Return (x, y) of the center of cell containing provided text 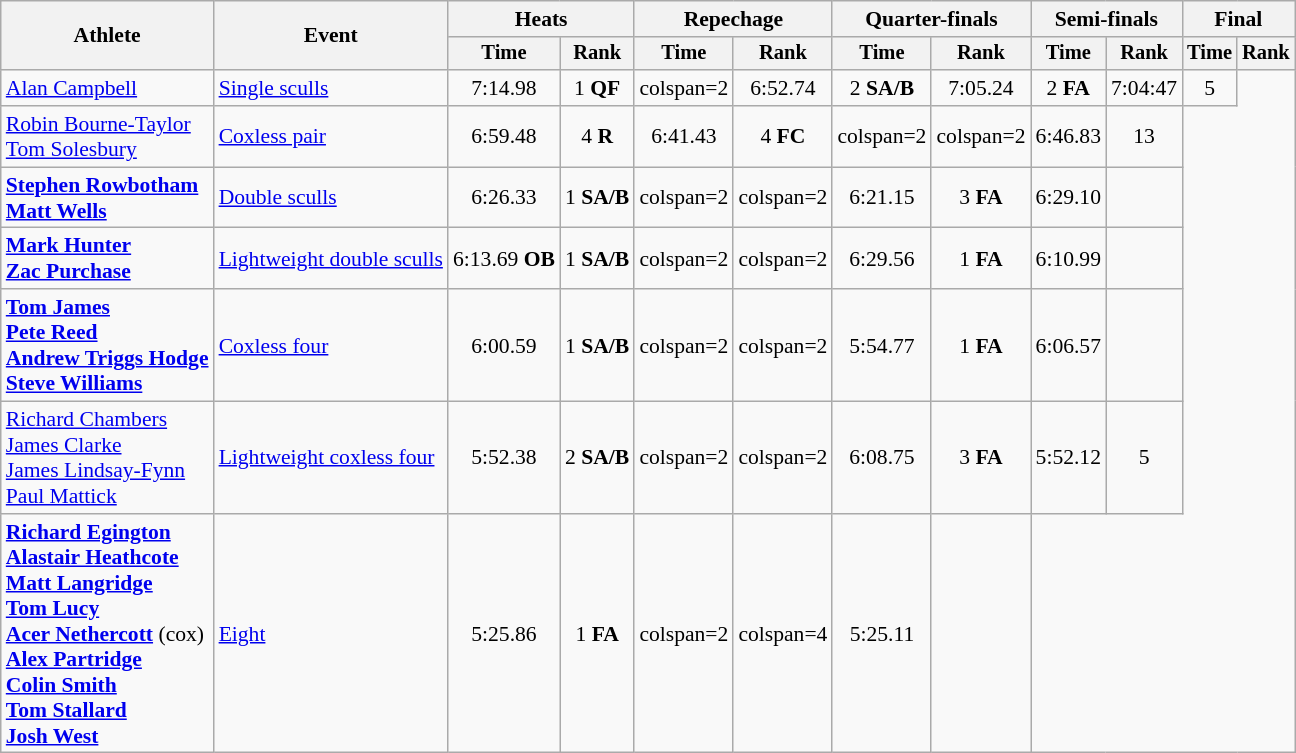
Lightweight double sculls (331, 258)
5:54.77 (882, 345)
Quarter-finals (931, 19)
Stephen Rowbotham Matt Wells (108, 198)
Event (331, 36)
6:10.99 (1068, 258)
Coxless pair (331, 136)
6:41.43 (684, 136)
Repechage (733, 19)
Coxless four (331, 345)
Alan Campbell (108, 88)
5:52.38 (504, 458)
6:00.59 (504, 345)
6:13.69 OB (504, 258)
6:06.57 (1068, 345)
4 FC (782, 136)
Lightweight coxless four (331, 458)
Double sculls (331, 198)
6:29.56 (882, 258)
6:46.83 (1068, 136)
Final (1238, 19)
Robin Bourne-Taylor Tom Solesbury (108, 136)
6:59.48 (504, 136)
6:08.75 (882, 458)
7:14.98 (504, 88)
4 R (597, 136)
Single sculls (331, 88)
6:21.15 (882, 198)
5:52.12 (1068, 458)
6:26.33 (504, 198)
13 (1144, 136)
Mark Hunter Zac Purchase (108, 258)
Tom James Pete Reed Andrew Triggs Hodge Steve Williams (108, 345)
Richard Chambers James Clarke James Lindsay-Fynn Paul Mattick (108, 458)
7:05.24 (980, 88)
Semi-finals (1107, 19)
6:29.10 (1068, 198)
Athlete (108, 36)
1 QF (597, 88)
7:04:47 (1144, 88)
Heats (541, 19)
2 FA (1068, 88)
6:52.74 (782, 88)
